Output the (X, Y) coordinate of the center of the cell containing the given text.  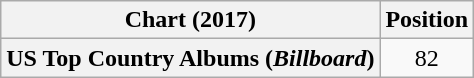
Position (427, 20)
82 (427, 58)
US Top Country Albums (Billboard) (190, 58)
Chart (2017) (190, 20)
